Pinpoint the cell where the given text exists, returning its [X, Y] midpoint coordinate. 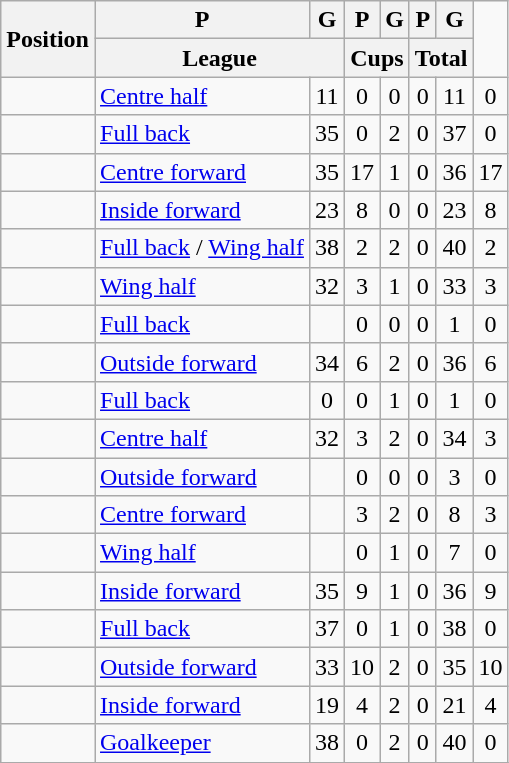
Full back / Wing half [202, 248]
21 [454, 705]
League [219, 58]
Cups [378, 58]
19 [326, 705]
Goalkeeper [202, 743]
7 [454, 553]
Position [48, 39]
Total [441, 58]
